Detect which cell encompasses the target text, then output its [x, y] center coordinate. 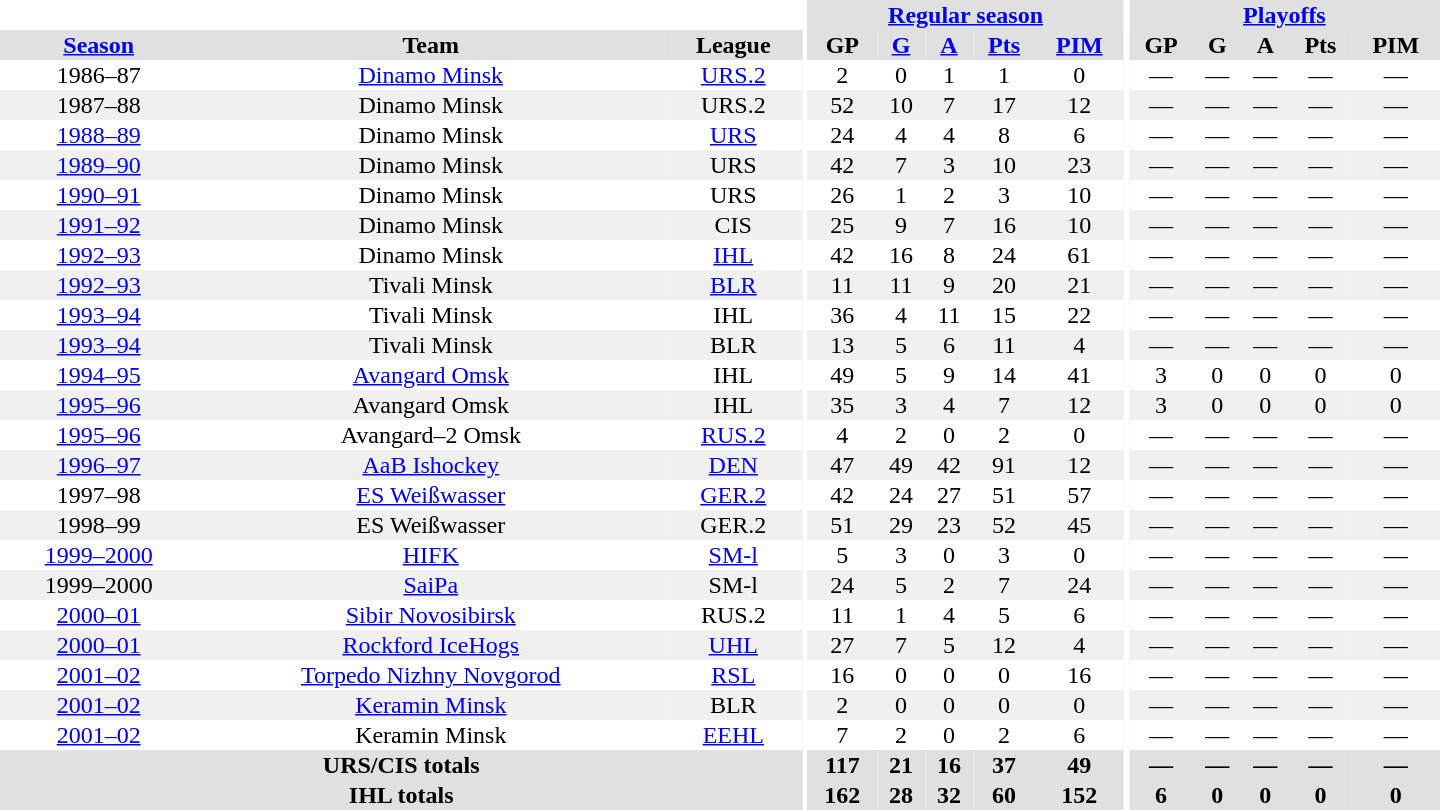
Torpedo Nizhny Novgorod [430, 675]
League [733, 45]
14 [1004, 375]
1990–91 [98, 195]
17 [1004, 105]
1987–88 [98, 105]
1998–99 [98, 525]
45 [1079, 525]
EEHL [733, 735]
IHL totals [401, 795]
Team [430, 45]
DEN [733, 465]
Season [98, 45]
CIS [733, 225]
Avangard–2 Omsk [430, 435]
36 [842, 315]
SaiPa [430, 585]
1991–92 [98, 225]
35 [842, 405]
13 [842, 345]
Regular season [966, 15]
1997–98 [98, 495]
Sibir Novosibirsk [430, 615]
32 [949, 795]
URS/CIS totals [401, 765]
37 [1004, 765]
60 [1004, 795]
117 [842, 765]
152 [1079, 795]
1986–87 [98, 75]
29 [901, 525]
22 [1079, 315]
1988–89 [98, 135]
26 [842, 195]
RSL [733, 675]
1994–95 [98, 375]
162 [842, 795]
15 [1004, 315]
UHL [733, 645]
20 [1004, 285]
57 [1079, 495]
25 [842, 225]
1996–97 [98, 465]
Playoffs [1284, 15]
47 [842, 465]
91 [1004, 465]
Rockford IceHogs [430, 645]
AaB Ishockey [430, 465]
1989–90 [98, 165]
28 [901, 795]
41 [1079, 375]
61 [1079, 255]
HIFK [430, 555]
